Detect which cell encompasses the target text, then output its [x, y] center coordinate. 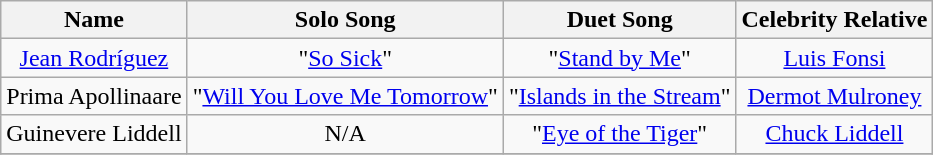
Jean Rodríguez [94, 58]
"Eye of the Tiger" [620, 134]
Dermot Mulroney [834, 96]
Prima Apollinaare [94, 96]
"So Sick" [345, 58]
Luis Fonsi [834, 58]
Name [94, 20]
Chuck Liddell [834, 134]
Guinevere Liddell [94, 134]
"Stand by Me" [620, 58]
Solo Song [345, 20]
Duet Song [620, 20]
"Will You Love Me Tomorrow" [345, 96]
N/A [345, 134]
Celebrity Relative [834, 20]
"Islands in the Stream" [620, 96]
